Return [X, Y] of the center of cell containing provided text 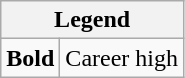
Bold [30, 58]
Career high [122, 58]
Legend [92, 20]
